For the text-containing cell, return its midpoint in [x, y] coordinate format. 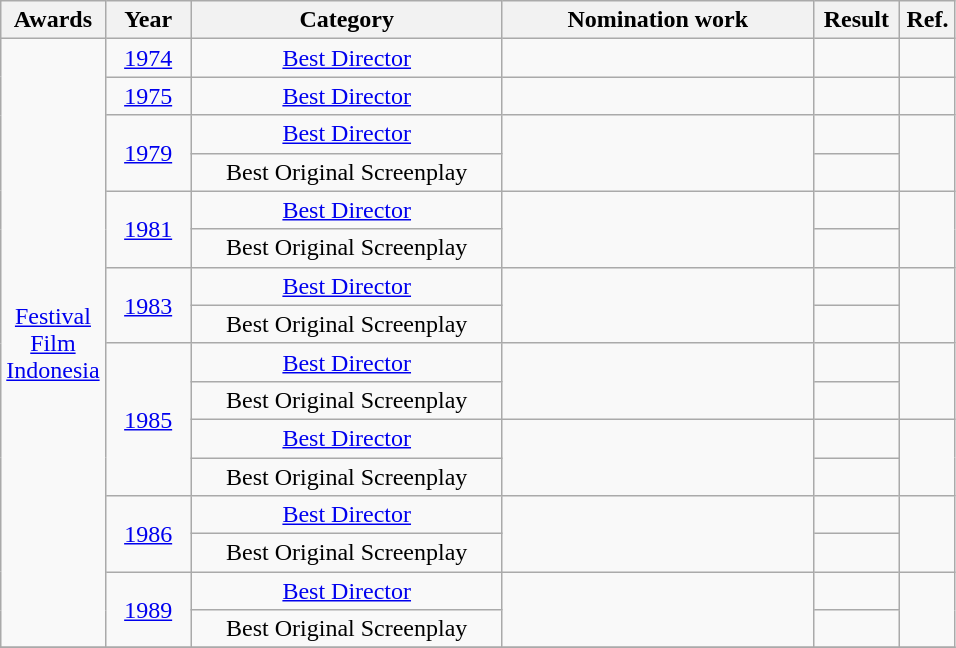
Category [346, 20]
1981 [148, 229]
Ref. [927, 20]
Awards [53, 20]
Result [856, 20]
1989 [148, 610]
1986 [148, 534]
1974 [148, 58]
1985 [148, 419]
1979 [148, 153]
1983 [148, 305]
Festival Film Indonesia [53, 344]
Year [148, 20]
1975 [148, 96]
Nomination work [658, 20]
